Determine the (x, y) coordinate at the center of the cell enclosing the given text.  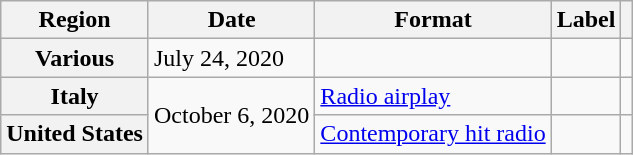
United States (75, 134)
Region (75, 20)
Radio airplay (433, 96)
Various (75, 58)
Label (586, 20)
Italy (75, 96)
Contemporary hit radio (433, 134)
July 24, 2020 (231, 58)
Format (433, 20)
Date (231, 20)
October 6, 2020 (231, 115)
